Scan for the cell matching the given text and deliver its [x, y] coordinate at center. 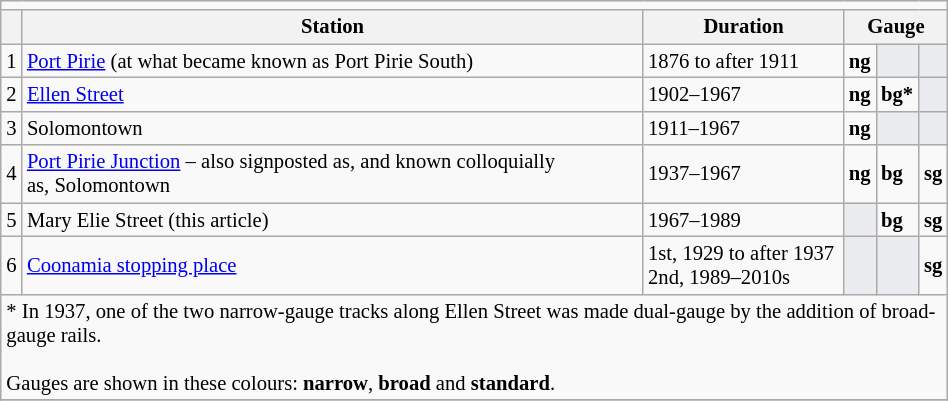
1911–1967 [744, 128]
Station [332, 27]
1876 to after 1911 [744, 61]
4 [12, 174]
Gauge [896, 27]
3 [12, 128]
6 [12, 266]
Port Pirie (at what became known as Port Pirie South) [332, 61]
1902–1967 [744, 95]
1937–1967 [744, 174]
Coonamia stopping place [332, 266]
Solomontown [332, 128]
Duration [744, 27]
bg* [898, 95]
1967–1989 [744, 220]
1st, 1929 to after 19372nd, 1989–2010s [744, 266]
Ellen Street [332, 95]
Mary Elie Street (this article) [332, 220]
1 [12, 61]
Port Pirie Junction – also signposted as, and known colloquially as, Solomontown [332, 174]
5 [12, 220]
2 [12, 95]
